Output the [x, y] coordinate of the center of the cell containing the given text.  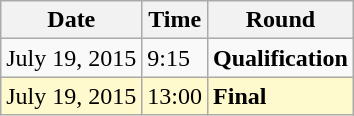
Time [175, 20]
13:00 [175, 96]
9:15 [175, 58]
Final [281, 96]
Round [281, 20]
Qualification [281, 58]
Date [72, 20]
